Output the [x, y] coordinate of the center of the cell containing the given text.  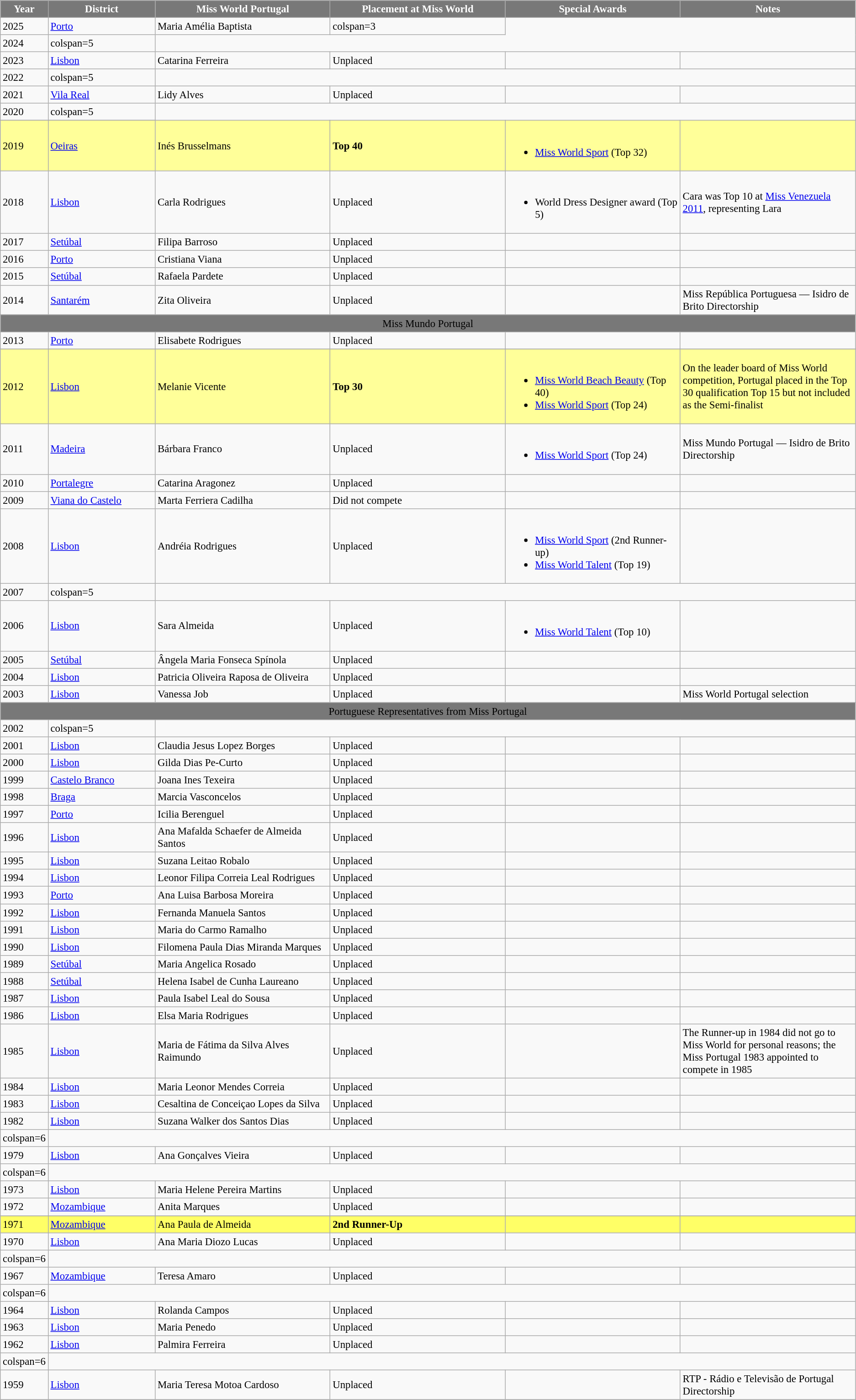
2008 [24, 546]
Maria Helene Pereira Martins [243, 1190]
Claudia Jesus Lopez Borges [243, 745]
Ana Paula de Almeida [243, 1224]
Portuguese Representatives from Miss Portugal [428, 711]
2010 [24, 483]
Cesaltina de Conceiçao Lopes da Silva [243, 1104]
1971 [24, 1224]
RTP - Rádio e Televisão de Portugal Directorship [767, 1385]
Elisabete Rodrigues [243, 340]
1982 [24, 1121]
2001 [24, 745]
Marta Ferriera Cadilha [243, 500]
Cara was Top 10 at Miss Venezuela 2011, representing Lara [767, 202]
1995 [24, 861]
On the leader board of Miss World competition, Portugal placed in the Top 30 qualification Top 15 but not included as the Semi-finalist [767, 386]
Year [24, 9]
1998 [24, 797]
Vanessa Job [243, 694]
Elsa Maria Rodrigues [243, 1015]
The Runner-up in 1984 did not go to Miss World for personal reasons; the Miss Portugal 1983 appointed to compete in 1985 [767, 1051]
Leonor Filipa Correia Leal Rodrigues [243, 878]
2011 [24, 449]
1967 [24, 1276]
1997 [24, 814]
1970 [24, 1242]
Notes [767, 9]
2023 [24, 61]
Top 40 [417, 146]
1987 [24, 998]
Marcia Vasconcelos [243, 797]
2022 [24, 78]
2007 [24, 592]
Miss World Sport (Top 32) [593, 146]
2014 [24, 300]
Miss World Talent (Top 10) [593, 626]
Catarina Aragonez [243, 483]
Paula Isabel Leal do Sousa [243, 998]
2017 [24, 242]
1996 [24, 838]
Fernanda Manuela Santos [243, 913]
Maria Penedo [243, 1327]
1963 [24, 1327]
Maria Leonor Mendes Correia [243, 1087]
1985 [24, 1051]
Maria Angelica Rosado [243, 964]
1972 [24, 1207]
Ana Maria Diozo Lucas [243, 1242]
World Dress Designer award (Top 5) [593, 202]
Gilda Dias Pe-Curto [243, 763]
1990 [24, 947]
Inés Brusselmans [243, 146]
2020 [24, 112]
Teresa Amaro [243, 1276]
Filomena Paula Dias Miranda Marques [243, 947]
1989 [24, 964]
Maria Amélia Baptista [243, 26]
colspan=3 [417, 26]
1984 [24, 1087]
Madeira [101, 449]
Patricia Oliveira Raposa de Oliveira [243, 677]
Bárbara Franco [243, 449]
2003 [24, 694]
Miss World Portugal selection [767, 694]
Andréia Rodrigues [243, 546]
Icilia Berenguel [243, 814]
1999 [24, 780]
1973 [24, 1190]
Rafaela Pardete [243, 277]
1992 [24, 913]
2nd Runner-Up [417, 1224]
Joana Ines Texeira [243, 780]
Oeiras [101, 146]
Suzana Walker dos Santos Dias [243, 1121]
Castelo Branco [101, 780]
Ana Luisa Barbosa Moreira [243, 895]
Carla Rodrigues [243, 202]
Anita Marques [243, 1207]
2012 [24, 386]
Miss World Beach Beauty (Top 40)Miss World Sport (Top 24) [593, 386]
Special Awards [593, 9]
2005 [24, 660]
2009 [24, 500]
Filipa Barroso [243, 242]
Miss Mundo Portugal — Isidro de Brito Directorship [767, 449]
2024 [24, 43]
Helena Isabel de Cunha Laureano [243, 981]
1962 [24, 1344]
Miss República Portuguesa — Isidro de Brito Directorship [767, 300]
1983 [24, 1104]
Rolanda Campos [243, 1310]
2025 [24, 26]
Top 30 [417, 386]
Lidy Alves [243, 95]
Portalegre [101, 483]
District [101, 9]
2018 [24, 202]
Maria do Carmo Ramalho [243, 930]
Vila Real [101, 95]
Santarém [101, 300]
Ângela Maria Fonseca Spínola [243, 660]
1964 [24, 1310]
1994 [24, 878]
2015 [24, 277]
1959 [24, 1385]
Placement at Miss World [417, 9]
Catarina Ferreira [243, 61]
1993 [24, 895]
Miss World Sport (2nd Runner-up)Miss World Talent (Top 19) [593, 546]
Braga [101, 797]
1991 [24, 930]
2013 [24, 340]
Zita Oliveira [243, 300]
2019 [24, 146]
2000 [24, 763]
Viana do Castelo [101, 500]
1979 [24, 1156]
Miss World Portugal [243, 9]
2016 [24, 259]
Miss Mundo Portugal [428, 323]
Sara Almeida [243, 626]
Suzana Leitao Robalo [243, 861]
Ana Gonçalves Vieira [243, 1156]
2002 [24, 729]
Cristiana Viana [243, 259]
1988 [24, 981]
Maria Teresa Motoa Cardoso [243, 1385]
Melanie Vicente [243, 386]
2006 [24, 626]
Maria de Fátima da Silva Alves Raimundo [243, 1051]
1986 [24, 1015]
Ana Mafalda Schaefer de Almeida Santos [243, 838]
2021 [24, 95]
Palmira Ferreira [243, 1344]
2004 [24, 677]
Did not compete [417, 500]
Miss World Sport (Top 24) [593, 449]
